Return (x, y) of the center of cell containing provided text 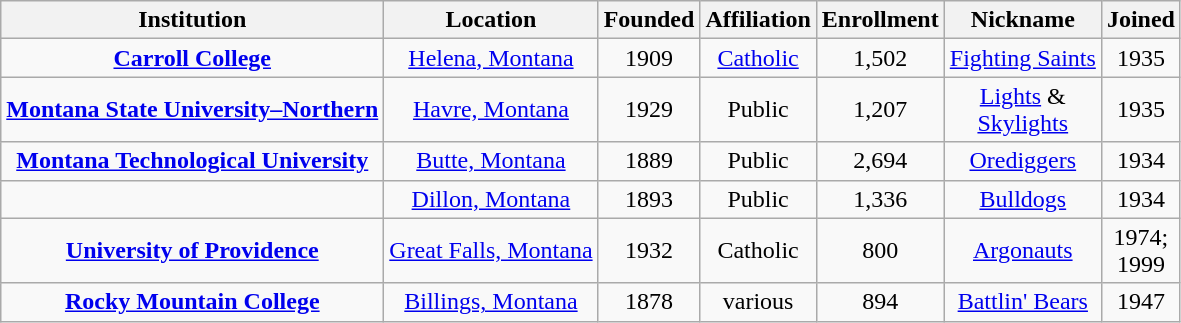
Battlin' Bears (1022, 302)
1947 (1140, 302)
Institution (192, 20)
Great Falls, Montana (491, 250)
1878 (649, 302)
Location (491, 20)
Billings, Montana (491, 302)
Carroll College (192, 58)
University of Providence (192, 250)
1932 (649, 250)
Nickname (1022, 20)
1974;1999 (1140, 250)
1,502 (880, 58)
Argonauts (1022, 250)
Joined (1140, 20)
Montana State University–Northern (192, 110)
1909 (649, 58)
various (758, 302)
Bulldogs (1022, 199)
Enrollment (880, 20)
Helena, Montana (491, 58)
2,694 (880, 161)
894 (880, 302)
1889 (649, 161)
800 (880, 250)
Havre, Montana (491, 110)
Orediggers (1022, 161)
1929 (649, 110)
Founded (649, 20)
1,336 (880, 199)
Butte, Montana (491, 161)
Affiliation (758, 20)
Lights &Skylights (1022, 110)
Montana Technological University (192, 161)
1893 (649, 199)
Fighting Saints (1022, 58)
Dillon, Montana (491, 199)
1,207 (880, 110)
Rocky Mountain College (192, 302)
